Pinpoint the cell where the given text exists, returning its [x, y] midpoint coordinate. 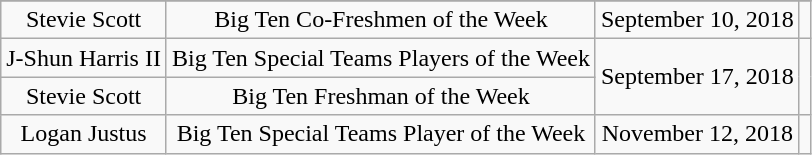
J-Shun Harris II [84, 58]
Logan Justus [84, 134]
Big Ten Special Teams Player of the Week [380, 134]
September 17, 2018 [697, 77]
September 10, 2018 [697, 20]
Big Ten Co-Freshmen of the Week [380, 20]
Big Ten Special Teams Players of the Week [380, 58]
Big Ten Freshman of the Week [380, 96]
November 12, 2018 [697, 134]
